Provide the [X, Y] coordinate of the cell's center where the given text is located.  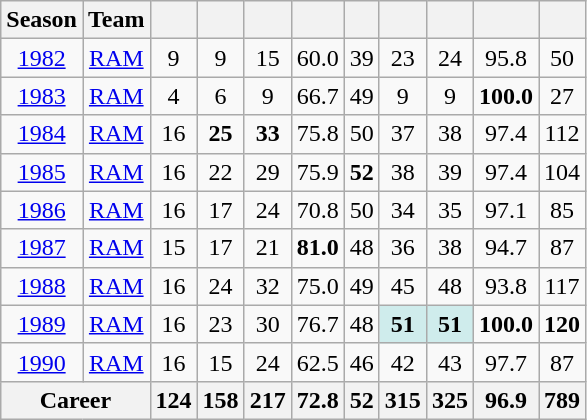
27 [562, 96]
34 [402, 210]
97.1 [506, 210]
35 [450, 210]
124 [174, 400]
72.8 [318, 400]
46 [362, 362]
70.8 [318, 210]
120 [562, 324]
1982 [42, 58]
1984 [42, 134]
60.0 [318, 58]
45 [402, 286]
30 [268, 324]
93.8 [506, 286]
95.8 [506, 58]
4 [174, 96]
1988 [42, 286]
315 [402, 400]
81.0 [318, 248]
1990 [42, 362]
76.7 [318, 324]
789 [562, 400]
217 [268, 400]
104 [562, 172]
66.7 [318, 96]
62.5 [318, 362]
1983 [42, 96]
1987 [42, 248]
29 [268, 172]
36 [402, 248]
32 [268, 286]
158 [220, 400]
Season [42, 20]
75.8 [318, 134]
1986 [42, 210]
37 [402, 134]
75.9 [318, 172]
97.7 [506, 362]
117 [562, 286]
21 [268, 248]
112 [562, 134]
85 [562, 210]
Team [116, 20]
325 [450, 400]
42 [402, 362]
Career [76, 400]
22 [220, 172]
25 [220, 134]
94.7 [506, 248]
33 [268, 134]
43 [450, 362]
1985 [42, 172]
1989 [42, 324]
75.0 [318, 286]
6 [220, 96]
96.9 [506, 400]
